Capture the cell that displays the provided text and extract its [X, Y] central coordinate. 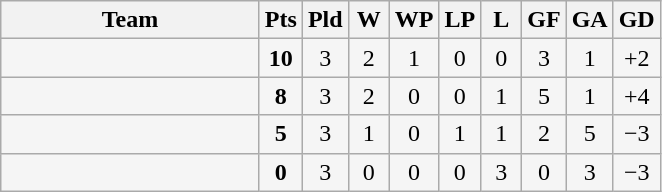
+4 [636, 96]
GA [590, 20]
Pts [280, 20]
L [502, 20]
WP [414, 20]
LP [460, 20]
GF [544, 20]
8 [280, 96]
+2 [636, 58]
Team [130, 20]
W [368, 20]
GD [636, 20]
10 [280, 58]
Pld [325, 20]
